Search for the cell housing the specified text and yield its (x, y) center coordinate. 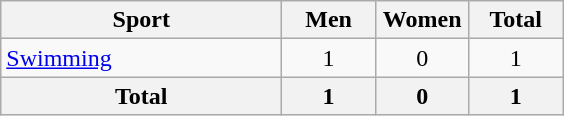
Men (329, 20)
Women (422, 20)
Swimming (142, 58)
Sport (142, 20)
